Search for the cell housing the specified text and yield its [x, y] center coordinate. 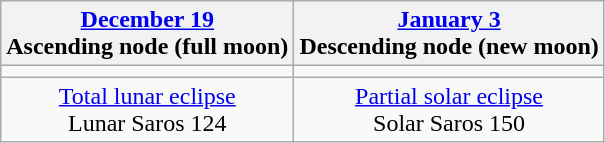
December 19Ascending node (full moon) [148, 34]
January 3Descending node (new moon) [449, 34]
Partial solar eclipseSolar Saros 150 [449, 110]
Total lunar eclipseLunar Saros 124 [148, 110]
